Detect which cell encompasses the target text, then output its (x, y) center coordinate. 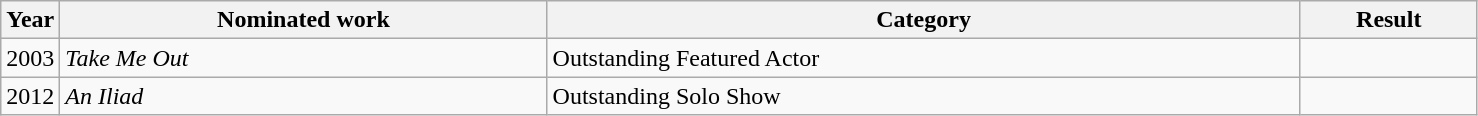
2003 (30, 58)
Take Me Out (304, 58)
Nominated work (304, 20)
Result (1388, 20)
Year (30, 20)
2012 (30, 96)
Outstanding Solo Show (924, 96)
An Iliad (304, 96)
Outstanding Featured Actor (924, 58)
Category (924, 20)
